Detect which cell encompasses the target text, then output its (X, Y) center coordinate. 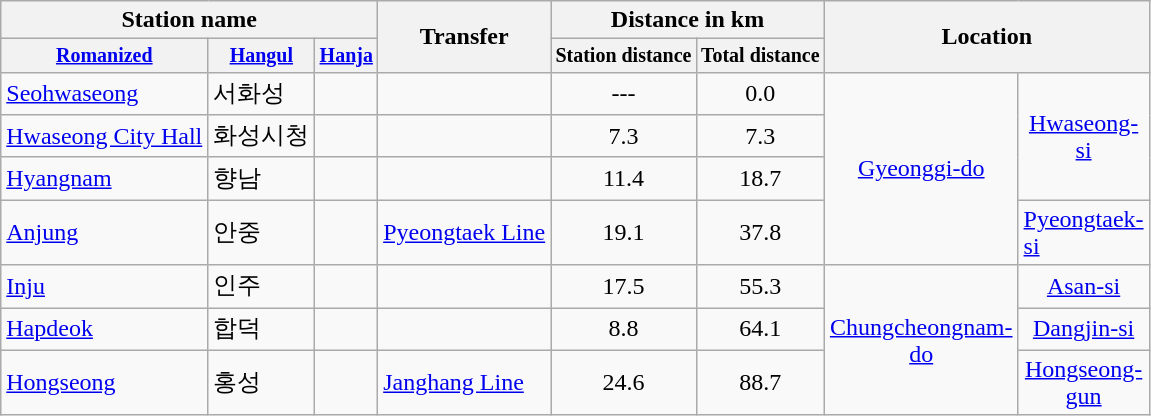
Seohwaseong (104, 94)
Janghang Line (464, 382)
Hapdeok (104, 330)
합덕 (262, 330)
서화성 (262, 94)
Gyeonggi-do (921, 168)
11.4 (624, 178)
8.8 (624, 330)
55.3 (760, 286)
Inju (104, 286)
Asan-si (1084, 286)
화성시청 (262, 136)
Hanja (346, 56)
Anjung (104, 232)
64.1 (760, 330)
37.8 (760, 232)
Hwaseong-si (1084, 136)
인주 (262, 286)
Location (986, 37)
88.7 (760, 382)
Hongseong-gun (1084, 382)
Pyeongtaek-si (1084, 232)
24.6 (624, 382)
Transfer (464, 37)
Station name (190, 20)
Distance in km (688, 20)
안중 (262, 232)
17.5 (624, 286)
Hwaseong City Hall (104, 136)
Hyangnam (104, 178)
향남 (262, 178)
Romanized (104, 56)
--- (624, 94)
Pyeongtaek Line (464, 232)
Total distance (760, 56)
Hangul (262, 56)
0.0 (760, 94)
Chungcheongnam-do (921, 340)
18.7 (760, 178)
Dangjin-si (1084, 330)
홍성 (262, 382)
Hongseong (104, 382)
Station distance (624, 56)
19.1 (624, 232)
